Determine the [x, y] coordinate at the center of the cell enclosing the given text.  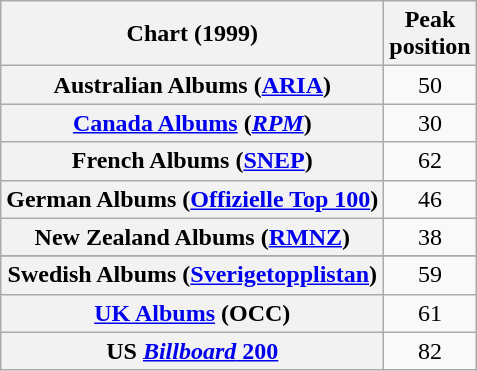
US Billboard 200 [192, 351]
Chart (1999) [192, 34]
82 [430, 351]
Swedish Albums (Sverigetopplistan) [192, 275]
French Albums (SNEP) [192, 161]
38 [430, 237]
Peakposition [430, 34]
UK Albums (OCC) [192, 313]
New Zealand Albums (RMNZ) [192, 237]
50 [430, 85]
Canada Albums (RPM) [192, 123]
61 [430, 313]
Australian Albums (ARIA) [192, 85]
German Albums (Offizielle Top 100) [192, 199]
46 [430, 199]
62 [430, 161]
30 [430, 123]
59 [430, 275]
